For the text-containing cell, return its midpoint in [X, Y] coordinate format. 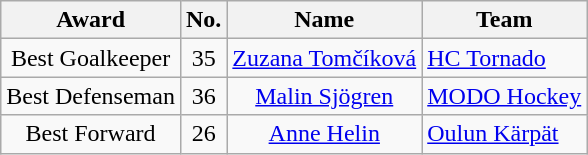
Anne Helin [324, 134]
36 [203, 96]
Oulun Kärpät [504, 134]
No. [203, 20]
Best Defenseman [91, 96]
Best Goalkeeper [91, 58]
Best Forward [91, 134]
Malin Sjögren [324, 96]
Name [324, 20]
Award [91, 20]
MODO Hockey [504, 96]
HC Tornado [504, 58]
35 [203, 58]
Zuzana Tomčíková [324, 58]
Team [504, 20]
26 [203, 134]
